Locate the cell with the specified text and output its (X, Y) center coordinate. 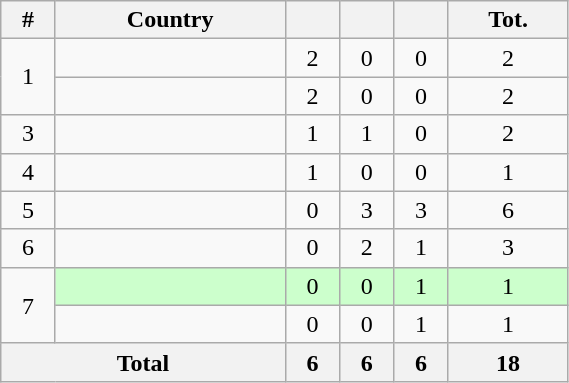
Tot. (508, 20)
5 (28, 210)
18 (508, 362)
Country (170, 20)
Total (143, 362)
7 (28, 305)
4 (28, 172)
# (28, 20)
